Identify which cell holds the provided text, then report its [x, y] central coordinate. 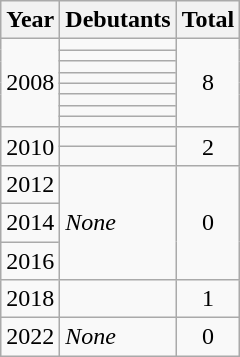
2014 [30, 222]
2 [208, 146]
Year [30, 20]
8 [208, 83]
2010 [30, 146]
2022 [30, 337]
1 [208, 299]
2018 [30, 299]
Debutants [118, 20]
2008 [30, 83]
2016 [30, 261]
Total [208, 20]
2012 [30, 184]
